From the cell containing the given text, extract its center point as (x, y) coordinate. 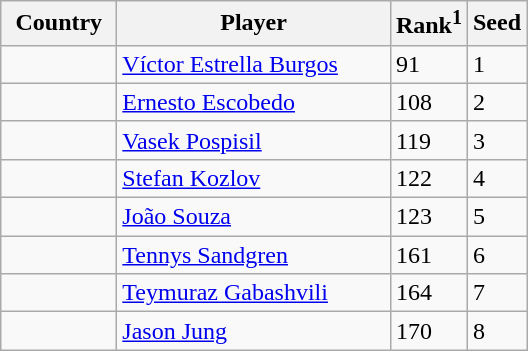
2 (496, 102)
Player (254, 24)
Jason Jung (254, 331)
Rank1 (428, 24)
Country (59, 24)
4 (496, 178)
91 (428, 64)
Seed (496, 24)
Víctor Estrella Burgos (254, 64)
122 (428, 178)
João Souza (254, 217)
1 (496, 64)
119 (428, 140)
Stefan Kozlov (254, 178)
Ernesto Escobedo (254, 102)
7 (496, 293)
108 (428, 102)
164 (428, 293)
Teymuraz Gabashvili (254, 293)
6 (496, 255)
170 (428, 331)
123 (428, 217)
161 (428, 255)
8 (496, 331)
Vasek Pospisil (254, 140)
3 (496, 140)
5 (496, 217)
Tennys Sandgren (254, 255)
